Identify which cell holds the provided text, then report its [X, Y] central coordinate. 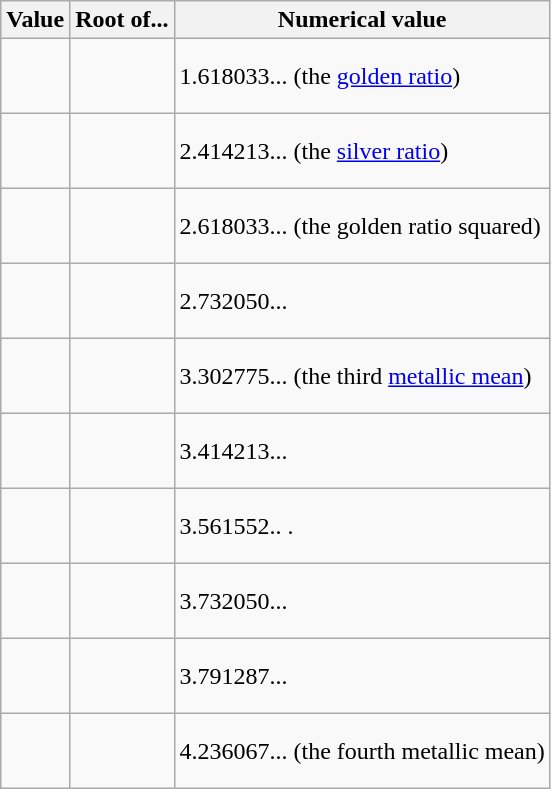
2.732050... [362, 302]
1.618033... (the golden ratio) [362, 76]
3.791287... [362, 676]
2.414213... (the silver ratio) [362, 152]
2.618033... (the golden ratio squared) [362, 226]
3.414213... [362, 452]
Numerical value [362, 20]
Root of... [122, 20]
Value [36, 20]
3.561552.. . [362, 526]
4.236067... (the fourth metallic mean) [362, 752]
3.732050... [362, 602]
3.302775... (the third metallic mean) [362, 376]
